Identify which cell holds the provided text, then report its (x, y) central coordinate. 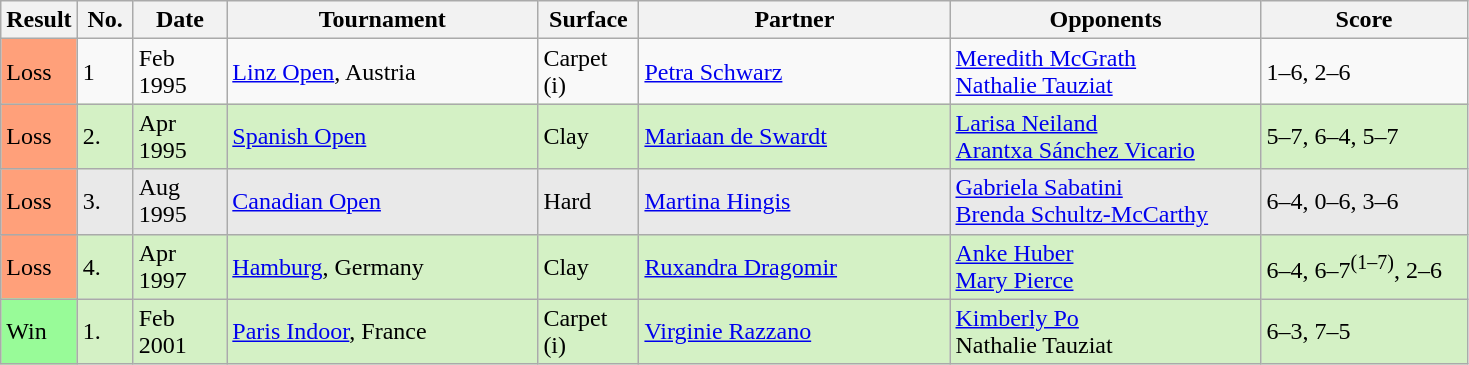
Opponents (1106, 20)
4. (105, 266)
Paris Indoor, France (382, 332)
Score (1364, 20)
Martina Hingis (794, 202)
Spanish Open (382, 136)
Tournament (382, 20)
Hamburg, Germany (382, 266)
Partner (794, 20)
5–7, 6–4, 5–7 (1364, 136)
Linz Open, Austria (382, 72)
6–4, 0–6, 3–6 (1364, 202)
Petra Schwarz (794, 72)
Feb 1995 (180, 72)
Virginie Razzano (794, 332)
No. (105, 20)
1 (105, 72)
6–3, 7–5 (1364, 332)
1. (105, 332)
6–4, 6–7(1–7), 2–6 (1364, 266)
Canadian Open (382, 202)
Kimberly Po Nathalie Tauziat (1106, 332)
Result (39, 20)
Feb 2001 (180, 332)
1–6, 2–6 (1364, 72)
Anke Huber Mary Pierce (1106, 266)
Surface (588, 20)
Aug 1995 (180, 202)
Ruxandra Dragomir (794, 266)
Meredith McGrath Nathalie Tauziat (1106, 72)
2. (105, 136)
Gabriela Sabatini Brenda Schultz-McCarthy (1106, 202)
Larisa Neiland Arantxa Sánchez Vicario (1106, 136)
Apr 1997 (180, 266)
Date (180, 20)
3. (105, 202)
Mariaan de Swardt (794, 136)
Apr 1995 (180, 136)
Win (39, 332)
Hard (588, 202)
